Identify which cell holds the provided text, then report its (x, y) central coordinate. 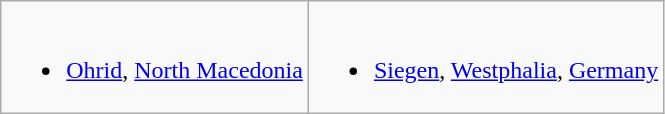
Siegen, Westphalia, Germany (486, 58)
Ohrid, North Macedonia (155, 58)
